Provide the (X, Y) coordinate of the cell's center where the given text is located.  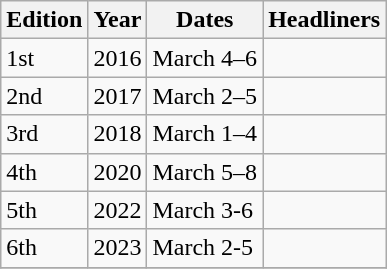
March 1–4 (205, 134)
2023 (118, 248)
2020 (118, 172)
2016 (118, 58)
March 2–5 (205, 96)
4th (44, 172)
March 3-6 (205, 210)
5th (44, 210)
Year (118, 20)
6th (44, 248)
1st (44, 58)
March 5–8 (205, 172)
2022 (118, 210)
March 2-5 (205, 248)
Headliners (324, 20)
Edition (44, 20)
2018 (118, 134)
2nd (44, 96)
Dates (205, 20)
March 4–6 (205, 58)
2017 (118, 96)
3rd (44, 134)
